Provide the [X, Y] coordinate of the cell's center where the given text is located.  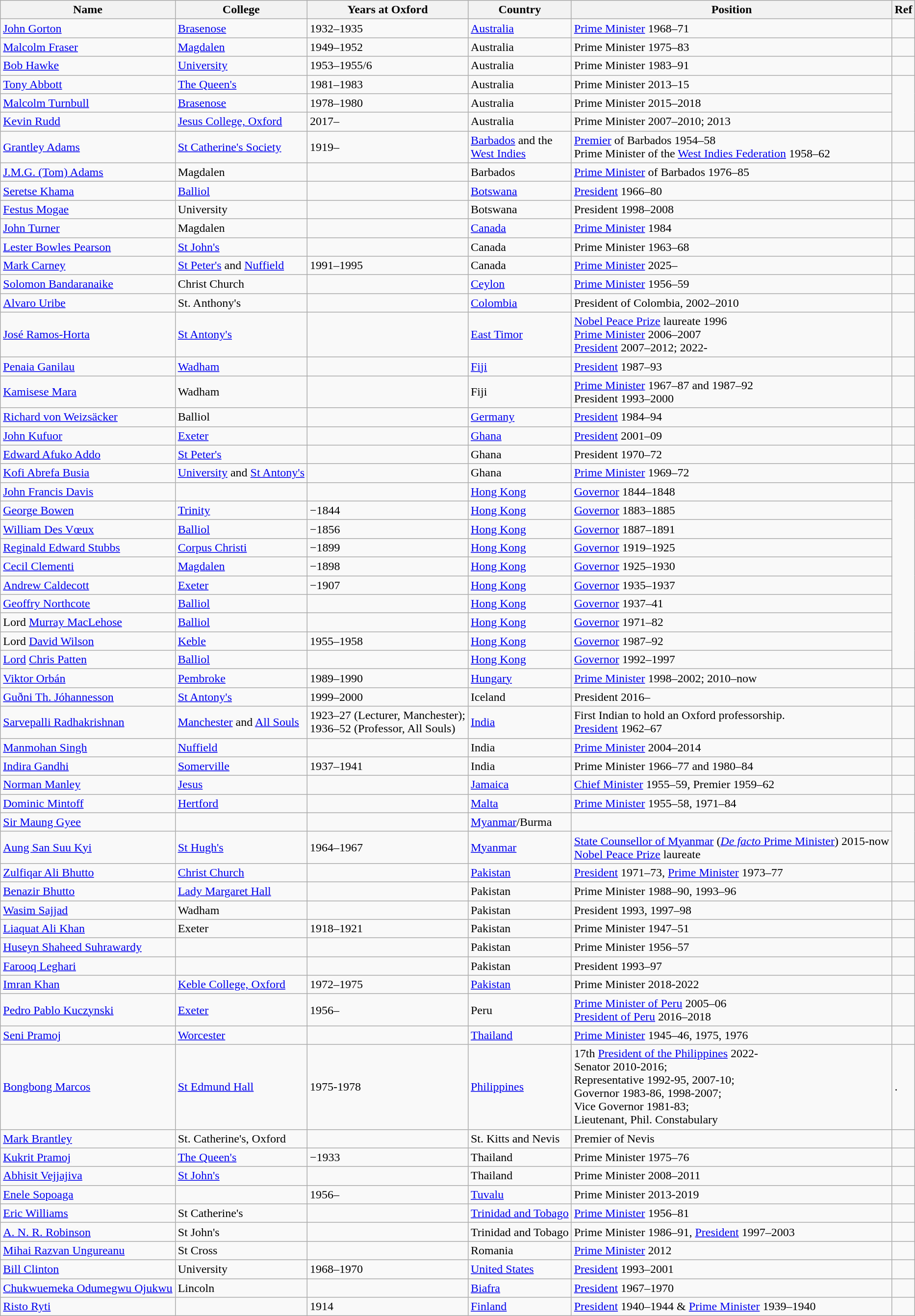
1981–1983 [388, 84]
Eric Williams [88, 1213]
President 2001–09 [732, 436]
President 1993–2001 [732, 1269]
Governor 1992–1997 [732, 660]
Malta [520, 803]
1991–1995 [388, 266]
. [903, 1087]
Abhisit Vejjajiva [88, 1176]
President 1940–1944 & Prime Minister 1939–1940 [732, 1307]
Barbados [520, 172]
State Counsellor of Myanmar (De facto Prime Minister) 2015-nowNobel Peace Prize laureate [732, 847]
Jesus [241, 785]
Prime Minister 1988–90, 1993–96 [732, 891]
Malcolm Turnbull [88, 103]
1968–1970 [388, 1269]
1972–1975 [388, 985]
President of Colombia, 2002–2010 [732, 303]
Prime Minister 2013-2019 [732, 1194]
Huseyn Shaheed Suhrawardy [88, 947]
Bongbong Marcos [88, 1087]
Manchester and All Souls [241, 722]
Prime Minister 1955–58, 1971–84 [732, 803]
St Peter's [241, 454]
Hertford [241, 803]
Tony Abbott [88, 84]
St. Catherine's, Oxford [241, 1139]
José Ramos-Horta [88, 335]
President 1987–93 [732, 367]
Penaia Ganilau [88, 367]
Mark Carney [88, 266]
St Cross [241, 1250]
Governor 1883–1885 [732, 510]
Bob Hawke [88, 66]
Governor 1919–1925 [732, 547]
Sir Maung Gyee [88, 822]
Mark Brantley [88, 1139]
Prime Minister 1956–57 [732, 947]
Prime Minister 1975–83 [732, 47]
Worcester [241, 1035]
Kamisese Mara [88, 392]
1989–1990 [388, 678]
Somerville [241, 766]
Nobel Peace Prize laureate 1996Prime Minister 2006–2007President 2007–2012; 2022- [732, 335]
President 1993–97 [732, 966]
1919– [388, 147]
Prime Minister 2004–2014 [732, 747]
Governor 1937–41 [732, 604]
−1844 [388, 510]
Prime Minister 1975–76 [732, 1157]
Alvaro Uribe [88, 303]
Imran Khan [88, 985]
Prime Minister of Barbados 1976–85 [732, 172]
Andrew Caldecott [88, 585]
Edward Afuko Addo [88, 454]
Position [732, 10]
St Hugh's [241, 847]
2017– [388, 122]
Ref [903, 10]
Grantley Adams [88, 147]
Name [88, 10]
Prime Minister 1956–81 [732, 1213]
1923–27 (Lecturer, Manchester);1936–52 (Professor, All Souls) [388, 722]
Prime Minister 2025– [732, 266]
Lady Margaret Hall [241, 891]
J.M.G. (Tom) Adams [88, 172]
George Bowen [88, 510]
Malcolm Fraser [88, 47]
Pembroke [241, 678]
St Catherine's Society [241, 147]
Years at Oxford [388, 10]
Nuffield [241, 747]
Corpus Christi [241, 547]
John Gorton [88, 28]
Prime Minister 1983–91 [732, 66]
−1856 [388, 529]
Colombia [520, 303]
Mihai Razvan Ungureanu [88, 1250]
Premier of Nevis [732, 1139]
Prime Minister 1967–87 and 1987–92President 1993–2000 [732, 392]
Jesus College, Oxford [241, 122]
Chukwuemeka Odumegwu Ojukwu [88, 1288]
College [241, 10]
John Francis Davis [88, 492]
United States [520, 1269]
Zulfiqar Ali Bhutto [88, 872]
−1899 [388, 547]
Kevin Rudd [88, 122]
−1898 [388, 566]
Prime Minister 2013–15 [732, 84]
Governor 1987–92 [732, 641]
1914 [388, 1307]
Keble College, Oxford [241, 985]
Prime Minister 1998–2002; 2010–now [732, 678]
Chief Minister 1955–59, Premier 1959–62 [732, 785]
Romania [520, 1250]
Bill Clinton [88, 1269]
A. N. R. Robinson [88, 1232]
1978–1980 [388, 103]
Finland [520, 1307]
Liaquat Ali Khan [88, 929]
Tuvalu [520, 1194]
Viktor Orbán [88, 678]
Myanmar/Burma [520, 822]
St. Anthony's [241, 303]
Kukrit Pramoj [88, 1157]
President 1967–1970 [732, 1288]
Biafra [520, 1288]
Ceylon [520, 284]
Seretse Khama [88, 191]
Richard von Weizsäcker [88, 417]
President 1984–94 [732, 417]
Germany [520, 417]
Prime Minister 1956–59 [732, 284]
University and St Antony's [241, 473]
Benazir Bhutto [88, 891]
Dominic Mintoff [88, 803]
Lester Bowles Pearson [88, 247]
Festus Mogae [88, 209]
Hungary [520, 678]
St Catherine's [241, 1213]
Prime Minister 1984 [732, 228]
Cecil Clementi [88, 566]
Governor 1844–1848 [732, 492]
Sarvepalli Radhakrishnan [88, 722]
1964–1967 [388, 847]
East Timor [520, 335]
Prime Minister 2012 [732, 1250]
Philippines [520, 1087]
St Peter's and Nuffield [241, 266]
Lincoln [241, 1288]
Kofi Abrefa Busia [88, 473]
President 1998–2008 [732, 209]
Pedro Pablo Kuczynski [88, 1010]
Governor 1935–1937 [732, 585]
1975-1978 [388, 1087]
Governor 1971–82 [732, 622]
1937–1941 [388, 766]
Prime Minister 2008–2011 [732, 1176]
Aung San Suu Kyi [88, 847]
Governor 1887–1891 [732, 529]
Prime Minister of Peru 2005–06President of Peru 2016–2018 [732, 1010]
Country [520, 10]
1999–2000 [388, 697]
Prime Minister 1969–72 [732, 473]
First Indian to hold an Oxford professorship.President 1962–67 [732, 722]
President 1971–73, Prime Minister 1973–77 [732, 872]
1955–1958 [388, 641]
Barbados and theWest Indies [520, 147]
Seni Pramoj [88, 1035]
Wasim Sajjad [88, 910]
Premier of Barbados 1954–58Prime Minister of the West Indies Federation 1958–62 [732, 147]
President 2016– [732, 697]
Keble [241, 641]
Lord David Wilson [88, 641]
Indira Gandhi [88, 766]
William Des Vœux [88, 529]
1918–1921 [388, 929]
Prime Minister 1966–77 and 1980–84 [732, 766]
Peru [520, 1010]
St Edmund Hall [241, 1087]
John Kufuor [88, 436]
Prime Minister 2007–2010; 2013 [732, 122]
Norman Manley [88, 785]
−1907 [388, 585]
1953–1955/6 [388, 66]
President 1993, 1997–98 [732, 910]
Prime Minister 2018-2022 [732, 985]
Farooq Leghari [88, 966]
Prime Minister 1945–46, 1975, 1976 [732, 1035]
Prime Minister 1963–68 [732, 247]
John Turner [88, 228]
Lord Murray MacLehose [88, 622]
Lord Chris Patten [88, 660]
Myanmar [520, 847]
St. Kitts and Nevis [520, 1139]
Prime Minister 2015–2018 [732, 103]
Trinity [241, 510]
President 1966–80 [732, 191]
Prime Minister 1968–71 [732, 28]
−1933 [388, 1157]
Governor 1925–1930 [732, 566]
Prime Minister 1947–51 [732, 929]
Reginald Edward Stubbs [88, 547]
Manmohan Singh [88, 747]
Jamaica [520, 785]
Guðni Th. Jóhannesson [88, 697]
1949–1952 [388, 47]
Enele Sopoaga [88, 1194]
Geoffry Northcote [88, 604]
Risto Ryti [88, 1307]
President 1970–72 [732, 454]
Iceland [520, 697]
1932–1935 [388, 28]
Prime Minister 1986–91, President 1997–2003 [732, 1232]
Solomon Bandaranaike [88, 284]
